Determine the [X, Y] coordinate at the center of the cell enclosing the given text.  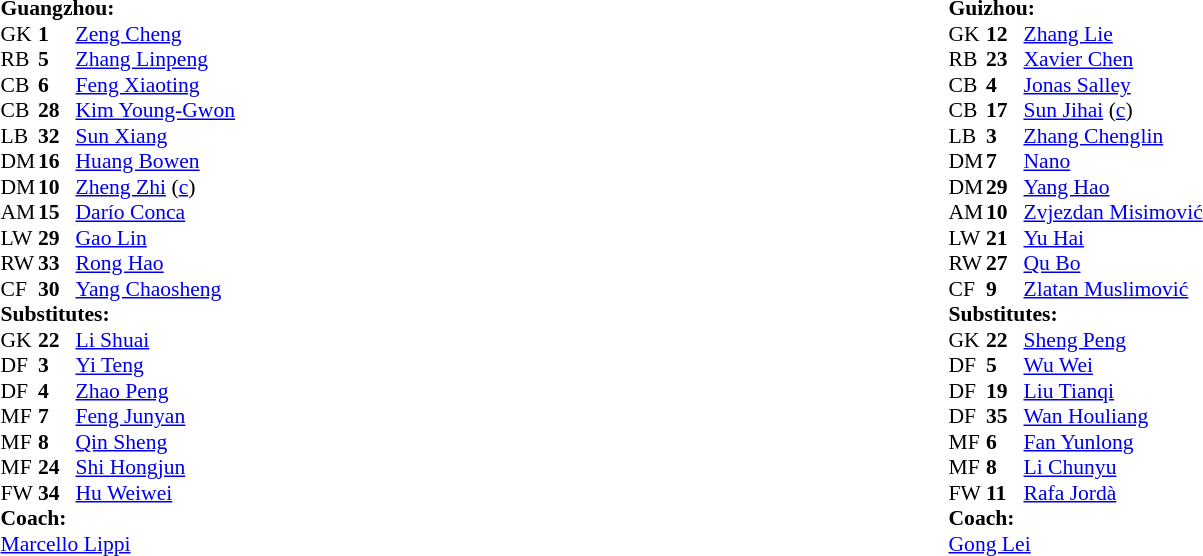
Yang Chaosheng [156, 289]
32 [57, 136]
24 [57, 467]
Xavier Chen [1114, 59]
Jonas Salley [1114, 85]
Zlatan Muslimović [1114, 289]
Feng Xiaoting [156, 85]
23 [1005, 59]
Sun Jihai (c) [1114, 111]
Li Chunyu [1114, 467]
Rafa Jordà [1114, 493]
1 [57, 34]
19 [1005, 391]
Nano [1114, 161]
Zeng Cheng [156, 34]
Zheng Zhi (c) [156, 187]
Gao Lin [156, 238]
Hu Weiwei [156, 493]
Qu Bo [1114, 263]
Huang Bowen [156, 161]
Zvjezdan Misimović [1114, 213]
Fan Yunlong [1114, 442]
27 [1005, 263]
Sheng Peng [1114, 340]
Yu Hai [1114, 238]
12 [1005, 34]
Sun Xiang [156, 136]
Wan Houliang [1114, 417]
28 [57, 111]
9 [1005, 289]
16 [57, 161]
Yi Teng [156, 365]
17 [1005, 111]
34 [57, 493]
33 [57, 263]
Zhang Chenglin [1114, 136]
Yang Hao [1114, 187]
Rong Hao [156, 263]
35 [1005, 417]
Wu Wei [1114, 365]
Kim Young-Gwon [156, 111]
Feng Junyan [156, 417]
Darío Conca [156, 213]
Zhang Lie [1114, 34]
Liu Tianqi [1114, 391]
Zhang Linpeng [156, 59]
Zhao Peng [156, 391]
30 [57, 289]
21 [1005, 238]
Qin Sheng [156, 442]
Li Shuai [156, 340]
Shi Hongjun [156, 467]
11 [1005, 493]
15 [57, 213]
